Extract the (x, y) coordinate from the center of the cell holding the provided text.  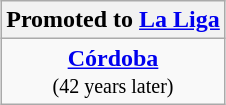
Córdoba(42 years later) (114, 72)
Promoted to La Liga (114, 20)
